Determine the (X, Y) coordinate at the center of the cell enclosing the given text.  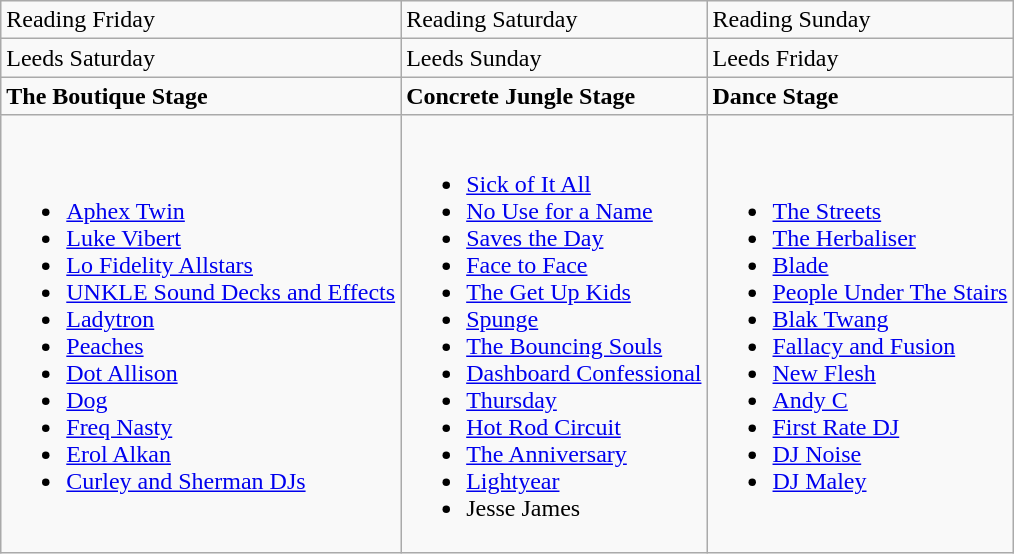
Reading Saturday (554, 20)
Reading Friday (201, 20)
Leeds Friday (860, 58)
Leeds Saturday (201, 58)
Aphex TwinLuke VibertLo Fidelity AllstarsUNKLE Sound Decks and EffectsLadytronPeachesDot AllisonDogFreq NastyErol AlkanCurley and Sherman DJs (201, 334)
Concrete Jungle Stage (554, 96)
The StreetsThe HerbaliserBladePeople Under The StairsBlak TwangFallacy and FusionNew FleshAndy CFirst Rate DJDJ NoiseDJ Maley (860, 334)
Reading Sunday (860, 20)
Leeds Sunday (554, 58)
The Boutique Stage (201, 96)
Dance Stage (860, 96)
